Capture the cell that displays the provided text and extract its (X, Y) central coordinate. 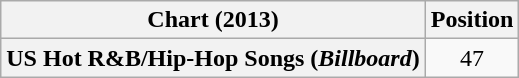
Position (472, 20)
47 (472, 58)
Chart (2013) (213, 20)
US Hot R&B/Hip-Hop Songs (Billboard) (213, 58)
